Determine the [x, y] coordinate at the center of the cell enclosing the given text.  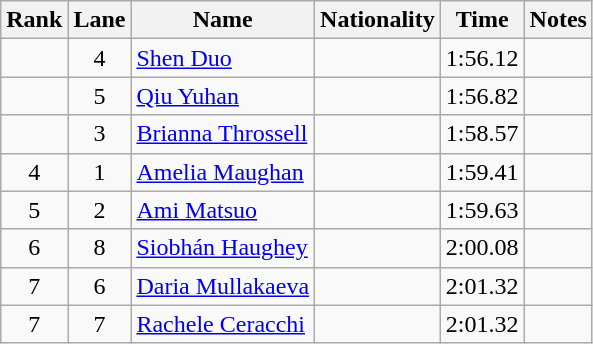
2:00.08 [482, 248]
1 [100, 172]
1:59.41 [482, 172]
8 [100, 248]
Rachele Ceracchi [223, 324]
Rank [34, 20]
Lane [100, 20]
Notes [558, 20]
Siobhán Haughey [223, 248]
1:56.12 [482, 58]
1:56.82 [482, 96]
1:58.57 [482, 134]
3 [100, 134]
Ami Matsuo [223, 210]
Name [223, 20]
Nationality [378, 20]
Time [482, 20]
1:59.63 [482, 210]
Qiu Yuhan [223, 96]
Shen Duo [223, 58]
Daria Mullakaeva [223, 286]
2 [100, 210]
Amelia Maughan [223, 172]
Brianna Throssell [223, 134]
